Output the [X, Y] coordinate of the center of the cell containing the given text.  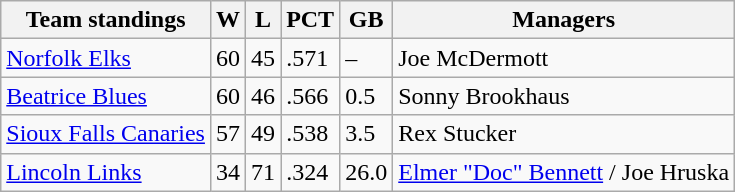
.538 [310, 134]
.324 [310, 172]
GB [366, 20]
L [264, 20]
0.5 [366, 96]
Team standings [106, 20]
Sonny Brookhaus [564, 96]
26.0 [366, 172]
.571 [310, 58]
PCT [310, 20]
Lincoln Links [106, 172]
46 [264, 96]
49 [264, 134]
Norfolk Elks [106, 58]
Sioux Falls Canaries [106, 134]
Beatrice Blues [106, 96]
71 [264, 172]
Joe McDermott [564, 58]
.566 [310, 96]
57 [228, 134]
Managers [564, 20]
3.5 [366, 134]
Rex Stucker [564, 134]
Elmer "Doc" Bennett / Joe Hruska [564, 172]
– [366, 58]
34 [228, 172]
45 [264, 58]
W [228, 20]
